Determine the (x, y) coordinate at the center of the cell enclosing the given text.  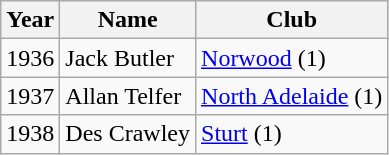
Name (128, 20)
North Adelaide (1) (292, 96)
Club (292, 20)
1938 (30, 134)
1937 (30, 96)
Year (30, 20)
Sturt (1) (292, 134)
Jack Butler (128, 58)
1936 (30, 58)
Norwood (1) (292, 58)
Allan Telfer (128, 96)
Des Crawley (128, 134)
